Return the [x, y] coordinate for the center point of the cell that contains the specified text.  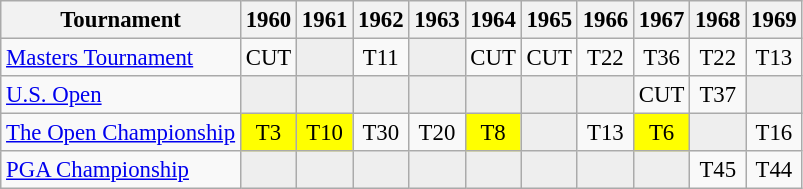
T11 [381, 58]
T16 [774, 133]
T44 [774, 170]
T36 [661, 58]
PGA Championship [121, 170]
T37 [718, 95]
T45 [718, 170]
1962 [381, 20]
1969 [774, 20]
T20 [437, 133]
1963 [437, 20]
U.S. Open [121, 95]
1966 [605, 20]
1960 [268, 20]
T8 [493, 133]
1964 [493, 20]
T30 [381, 133]
1965 [549, 20]
T6 [661, 133]
1968 [718, 20]
T3 [268, 133]
Tournament [121, 20]
The Open Championship [121, 133]
1967 [661, 20]
1961 [325, 20]
T10 [325, 133]
Masters Tournament [121, 58]
